Determine the (X, Y) coordinate at the center of the cell enclosing the given text.  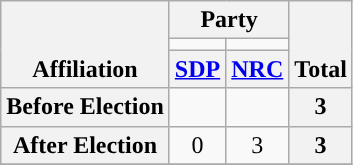
After Election (86, 145)
Affiliation (86, 44)
SDP (197, 69)
Total (321, 44)
0 (197, 145)
Before Election (86, 107)
NRC (258, 69)
Party (228, 20)
